Determine the [x, y] coordinate at the center of the cell enclosing the given text.  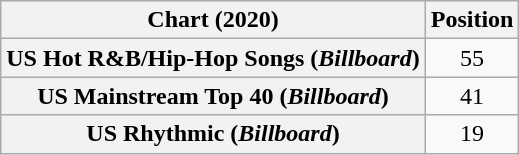
19 [472, 134]
Chart (2020) [213, 20]
41 [472, 96]
55 [472, 58]
Position [472, 20]
US Hot R&B/Hip-Hop Songs (Billboard) [213, 58]
US Mainstream Top 40 (Billboard) [213, 96]
US Rhythmic (Billboard) [213, 134]
